Find where the given text appears and provide that cell's center as (X, Y) coordinate. 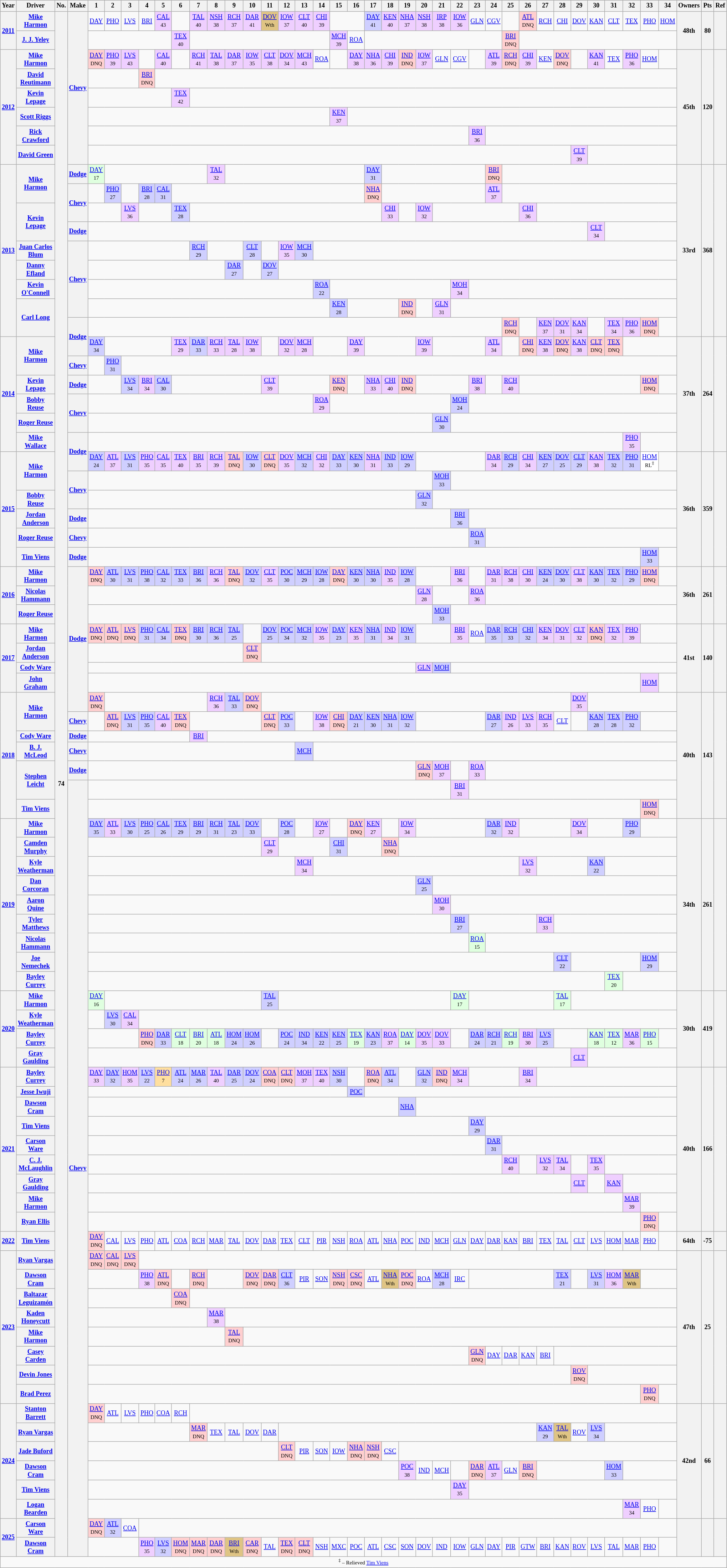
David Reutimann (36, 78)
Danny Efland (36, 270)
John Graham (36, 683)
2015 (9, 509)
13 (304, 6)
DOVWth (270, 21)
BRIWth (234, 1547)
MOH (441, 667)
CLT28 (252, 251)
CHI34 (528, 461)
41st (689, 658)
DAR32 (493, 828)
359 (708, 509)
CAL43 (163, 21)
IOW27 (322, 828)
DOV30 (562, 576)
MARWth (632, 1279)
12 (287, 6)
TAL17 (562, 1000)
Driver (36, 6)
TEX33 (180, 576)
TAL34 (562, 1164)
KAN28 (596, 721)
ATL39 (493, 59)
15 (339, 6)
KAN34 (579, 327)
POC33 (287, 721)
PHO7 (163, 1077)
KAN23 (373, 1039)
IOW39 (424, 346)
KEN35 (356, 634)
22 (460, 6)
Stanton Barrett (36, 1413)
DAY31 (373, 174)
DAY29 (477, 1126)
Year (9, 6)
PHO25 (147, 828)
Dan Corcoran (36, 885)
KEN25 (339, 1039)
MCH29 (304, 576)
LVS33 (528, 721)
Make (78, 6)
ROADNQ (373, 1077)
2018 (9, 755)
1 (96, 6)
34 (667, 6)
TEX35 (596, 1164)
80 (708, 31)
RCH41 (199, 59)
2021 (9, 1149)
Stephen Leicht (36, 780)
C. J. McLaughlin (36, 1164)
DAY16 (96, 1000)
CARDNQ (252, 1547)
5 (163, 6)
19 (407, 6)
ATL30 (113, 576)
‡ – Relieved Tim Viens (364, 1562)
66 (708, 1461)
9 (234, 6)
Ryan Ellis (36, 1222)
2013 (9, 250)
17 (373, 6)
DAY23 (339, 634)
DAY39 (356, 346)
CHI (562, 21)
DAR34 (493, 461)
KEN37 (545, 327)
6 (180, 6)
BRI28 (147, 193)
30 (596, 6)
IND33 (390, 461)
MOH24 (460, 404)
GLN30 (441, 423)
TEX19 (356, 1039)
HOM36 (614, 1279)
Aaron Quine (36, 905)
TAL28 (234, 346)
30th (689, 1029)
GLN28 (424, 595)
DAR41 (252, 21)
BRI27 (460, 924)
DAR25 (234, 1077)
CLT36 (287, 1279)
64th (689, 1241)
4 (147, 6)
KEN24 (545, 576)
KAN22 (596, 866)
24 (493, 6)
DOV27 (270, 270)
MAR38 (216, 1317)
POCDNQ (407, 1279)
Baltazar Leguizamón (36, 1298)
TALWth (562, 1432)
2022 (9, 1241)
MAR26 (199, 1077)
KEN (545, 59)
HOMRL‡ (650, 461)
BRI 36 (477, 136)
2023 (9, 1327)
IND32 (511, 828)
2 (113, 6)
KENDNQ (339, 385)
CHI40 (390, 385)
DAY21 (356, 721)
ROA37 (390, 1039)
CLT18 (180, 1039)
MCH43 (304, 59)
TEX21 (562, 1279)
CAL26 (163, 828)
Pts (708, 6)
IRP38 (441, 21)
CLT22 (562, 962)
CLT35 (270, 576)
23 (477, 6)
KAN41 (596, 59)
IOW31 (407, 634)
HOM26 (252, 1039)
POC34 (287, 634)
33rd (689, 250)
7 (199, 6)
IND35 (390, 576)
NHA37 (407, 21)
10 (252, 6)
2016 (9, 595)
DAY14 (407, 1039)
DAY DNQ (96, 1528)
Casey Carden (36, 1356)
IND26 (511, 721)
ROA22 (322, 289)
TAL23 (234, 828)
KEN 37 (339, 117)
TEX 40 (180, 40)
2024 (9, 1461)
48th (689, 31)
2011 (9, 31)
POC24 (287, 1039)
ATL33 (113, 828)
CAL30 (163, 385)
42nd (689, 1461)
2017 (9, 658)
2012 (9, 107)
ROA29 (322, 404)
ROA15 (477, 943)
2014 (9, 394)
RCH38 (511, 576)
NHAWth (390, 1279)
CAL (113, 1241)
Kaden Honeycutt (36, 1317)
IOW36 (460, 21)
Scott Riggs (36, 117)
CSCDNQ (356, 1279)
16 (356, 6)
DAY34 (96, 346)
TEX12 (614, 1039)
IOW30 (252, 461)
CAL32 (163, 576)
2020 (9, 1029)
TAL38 (216, 59)
18 (390, 6)
CLT32 (579, 634)
DAY32 (113, 1077)
21 (441, 6)
CHI 36 (528, 212)
DAR24 (477, 1039)
47th (689, 1327)
RCH39 (216, 461)
KEN40 (390, 21)
368 (708, 250)
MCH39 (339, 40)
Camden Murphy (36, 847)
CHI33 (390, 212)
ROA31 (477, 538)
Ref (720, 6)
CAL31 (163, 193)
140 (708, 658)
Jesse Iwuji (36, 1092)
BRI29 (199, 828)
Logan Bearden (36, 1509)
KEN22 (322, 1039)
MAR39 (632, 1203)
TEX34 (614, 327)
RCH19 (511, 1039)
LVS43 (130, 59)
CLT40 (304, 21)
Juan Carlos Blum (36, 251)
34th (689, 904)
No. (61, 6)
120 (708, 107)
J. J. Yeley (36, 40)
32 (632, 6)
26 (528, 6)
KANDNQ (596, 634)
Carl Long (36, 317)
RCH37 (234, 21)
CALDNQ (113, 1260)
2025 (9, 1537)
GLN25 (424, 885)
Rick Crawford (36, 136)
Owners (689, 6)
CHI30 (528, 576)
MXC (339, 1547)
NHA33 (373, 385)
PHO15 (650, 1039)
Jade Buford (36, 1451)
Mike Wallace (36, 442)
ATL24 (180, 1077)
LVS22 (147, 1077)
NHA36 (373, 59)
Brad Perez (36, 1394)
143 (708, 755)
DAY38 (356, 59)
BRI20 (199, 1039)
POC38 (407, 1471)
166 (708, 1149)
DAR37 (234, 59)
IOW29 (407, 461)
BRI31 (460, 790)
KAN30 (596, 576)
PHO32 (632, 721)
TAL32 (216, 174)
-75 (708, 1241)
HOM24 (234, 1039)
ATL32 (113, 1528)
KEN34 (545, 634)
B. J. McLeod (36, 752)
David Green (36, 155)
TEX 42 (180, 98)
Devin Jones (36, 1375)
8 (216, 6)
NSH30 (339, 1077)
RCH31 (216, 828)
GLN31 (441, 308)
3 (130, 6)
29 (579, 6)
POC30 (287, 576)
LVS 32 (163, 1547)
264 (708, 394)
ROVDNQ (579, 1375)
KEN28 (339, 308)
CAL35 (163, 461)
14 (322, 6)
HOM29 (650, 962)
CHI31 (339, 847)
74 (61, 784)
Tyler Matthews (36, 924)
NHA30 (373, 576)
MOH34 (460, 289)
20 (424, 6)
27 (545, 6)
33 (650, 6)
CLT 34 (596, 231)
TAL33 (234, 702)
LVS36 (130, 212)
Kevin O'Connell (36, 289)
KAN18 (596, 1039)
MAR34 (632, 1509)
ATL18 (216, 1039)
Joe Nemechek (36, 962)
2019 (9, 904)
MAR36 (632, 1039)
ROA33 (477, 770)
IRC (460, 1279)
KAN29 (545, 1432)
419 (708, 1029)
28 (562, 6)
KEN38 (545, 346)
TEX20 (614, 981)
DAR35 (493, 634)
BRI38 (477, 385)
PHO27 (113, 193)
ROA36 (477, 595)
DAY41 (373, 21)
45th (689, 107)
31 (614, 6)
DOV24 (252, 1077)
RCH21 (493, 1039)
HOM35 (130, 1077)
11 (270, 6)
DAY24 (96, 461)
LVS25 (545, 1039)
RCH35 (545, 721)
MCH30 (304, 251)
GTW (528, 1547)
37th (689, 394)
MOH30 (441, 905)
POC28 (287, 828)
IOW34 (407, 828)
